Pinpoint the cell where the given text exists, returning its (x, y) midpoint coordinate. 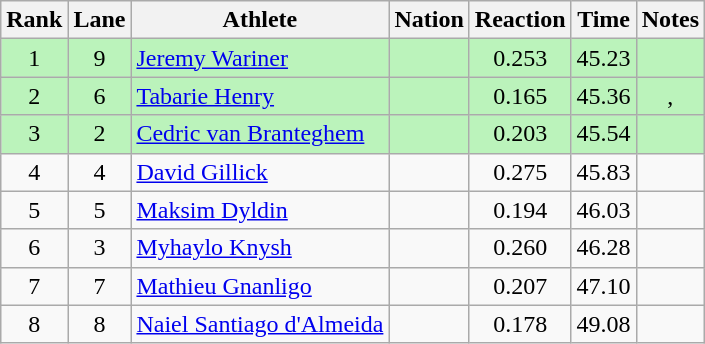
Notes (670, 20)
47.10 (604, 286)
45.54 (604, 134)
Athlete (260, 20)
Jeremy Wariner (260, 58)
1 (34, 58)
0.260 (520, 248)
Mathieu Gnanligo (260, 286)
0.253 (520, 58)
0.178 (520, 324)
9 (100, 58)
0.203 (520, 134)
Lane (100, 20)
Rank (34, 20)
49.08 (604, 324)
Tabarie Henry (260, 96)
45.23 (604, 58)
, (670, 96)
45.83 (604, 172)
0.275 (520, 172)
46.28 (604, 248)
45.36 (604, 96)
Time (604, 20)
0.194 (520, 210)
0.165 (520, 96)
0.207 (520, 286)
Myhaylo Knysh (260, 248)
Maksim Dyldin (260, 210)
Nation (429, 20)
David Gillick (260, 172)
Naiel Santiago d'Almeida (260, 324)
Reaction (520, 20)
46.03 (604, 210)
Cedric van Branteghem (260, 134)
